Find where the given text appears and provide that cell's center as (x, y) coordinate. 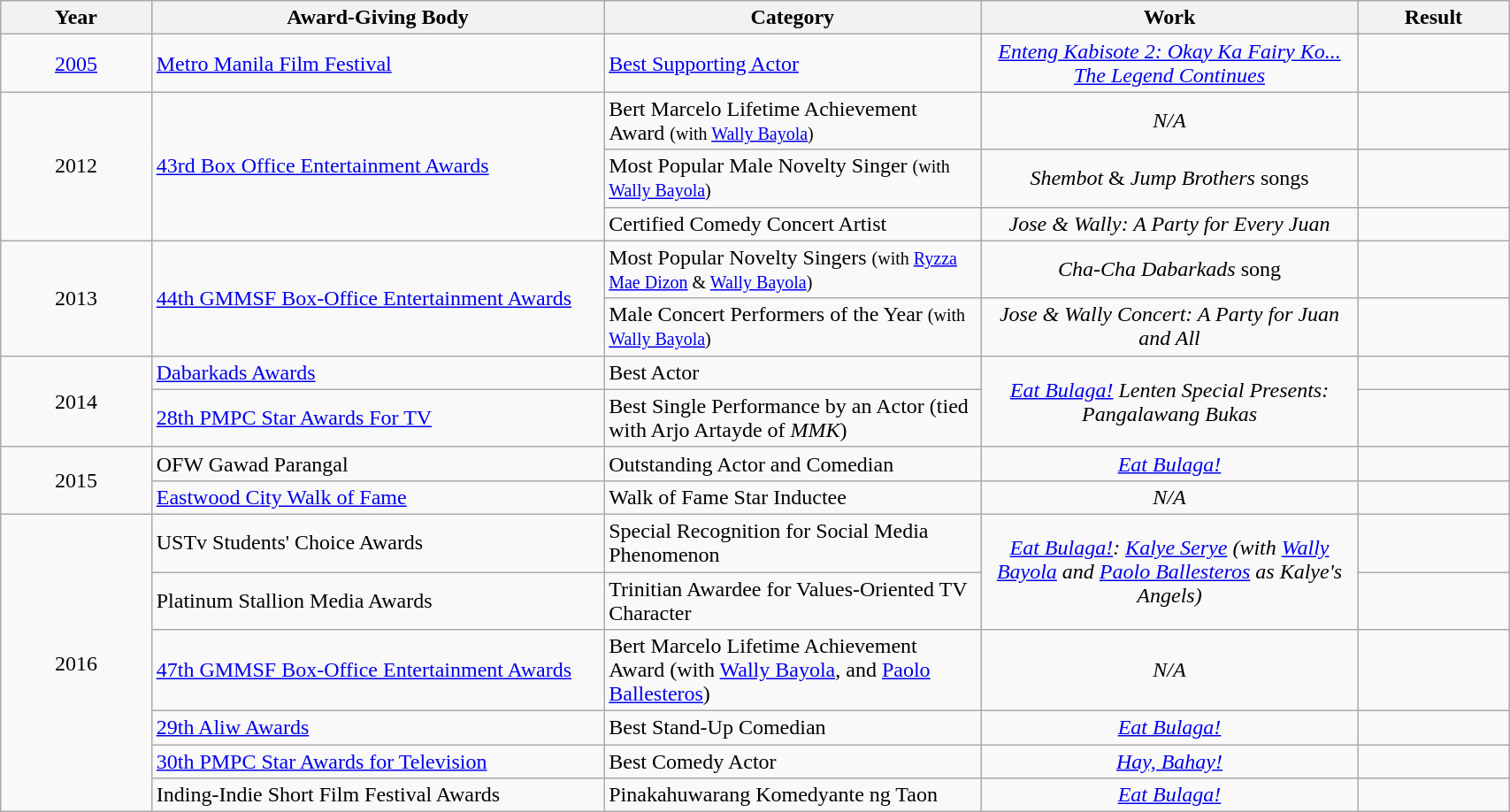
OFW Gawad Parangal (377, 463)
USTv Students' Choice Awards (377, 543)
2015 (76, 480)
Best Stand-Up Comedian (793, 728)
29th Aliw Awards (377, 728)
Best Comedy Actor (793, 762)
Walk of Fame Star Inductee (793, 497)
Eat Bulaga!: Kalye Serye (with Wally Bayola and Paolo Ballesteros as Kalye's Angels) (1169, 571)
Best Supporting Actor (793, 64)
Special Recognition for Social Media Phenomenon (793, 543)
2012 (76, 166)
Most Popular Novelty Singers (with Ryzza Mae Dizon & Wally Bayola) (793, 269)
Cha-Cha Dabarkads song (1169, 269)
Dabarkads Awards (377, 372)
Category (793, 18)
Metro Manila Film Festival (377, 64)
Bert Marcelo Lifetime Achievement Award (with Wally Bayola, and Paolo Ballesteros) (793, 670)
Work (1169, 18)
Bert Marcelo Lifetime Achievement Award (with Wally Bayola) (793, 120)
30th PMPC Star Awards for Television (377, 762)
Year (76, 18)
Inding-Indie Short Film Festival Awards (377, 795)
Shembot & Jump Brothers songs (1169, 179)
43rd Box Office Entertainment Awards (377, 166)
28th PMPC Star Awards For TV (377, 417)
2014 (76, 402)
Award-Giving Body (377, 18)
Jose & Wally Concert: A Party for Juan and All (1169, 327)
Eastwood City Walk of Fame (377, 497)
2016 (76, 663)
44th GMMSF Box-Office Entertainment Awards (377, 298)
Pinakahuwarang Komedyante ng Taon (793, 795)
Trinitian Awardee for Values-Oriented TV Character (793, 600)
Male Concert Performers of the Year (with Wally Bayola) (793, 327)
Most Popular Male Novelty Singer (with Wally Bayola) (793, 179)
2005 (76, 64)
Result (1433, 18)
Platinum Stallion Media Awards (377, 600)
Best Single Performance by an Actor (tied with Arjo Artayde of MMK) (793, 417)
Certified Comedy Concert Artist (793, 224)
2013 (76, 298)
47th GMMSF Box-Office Entertainment Awards (377, 670)
Outstanding Actor and Comedian (793, 463)
Hay, Bahay! (1169, 762)
Enteng Kabisote 2: Okay Ka Fairy Ko... The Legend Continues (1169, 64)
Best Actor (793, 372)
Jose & Wally: A Party for Every Juan (1169, 224)
Eat Bulaga! Lenten Special Presents: Pangalawang Bukas (1169, 402)
